Determine the [X, Y] coordinate at the center of the cell enclosing the given text.  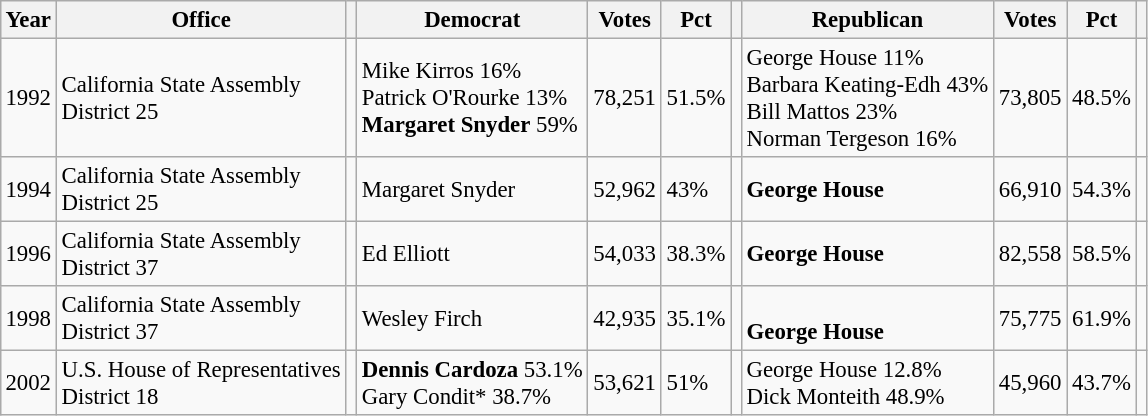
38.3% [696, 254]
52,962 [624, 190]
Mike Kirros 16% Patrick O'Rourke 13% Margaret Snyder 59% [472, 98]
82,558 [1030, 254]
Ed Elliott [472, 254]
43.7% [1102, 384]
58.5% [1102, 254]
Margaret Snyder [472, 190]
U.S. House of Representatives District 18 [201, 384]
42,935 [624, 318]
43% [696, 190]
48.5% [1102, 98]
75,775 [1030, 318]
53,621 [624, 384]
78,251 [624, 98]
2002 [28, 384]
Wesley Firch [472, 318]
1992 [28, 98]
Year [28, 20]
54,033 [624, 254]
George House 11% Barbara Keating-Edh 43% Bill Mattos 23% Norman Tergeson 16% [867, 98]
1996 [28, 254]
45,960 [1030, 384]
Office [201, 20]
George House 12.8% Dick Monteith 48.9% [867, 384]
66,910 [1030, 190]
35.1% [696, 318]
54.3% [1102, 190]
Republican [867, 20]
61.9% [1102, 318]
1998 [28, 318]
Democrat [472, 20]
73,805 [1030, 98]
1994 [28, 190]
Dennis Cardoza 53.1% Gary Condit* 38.7% [472, 384]
51% [696, 384]
51.5% [696, 98]
